Return the (x, y) coordinate for the center point of the cell that contains the specified text.  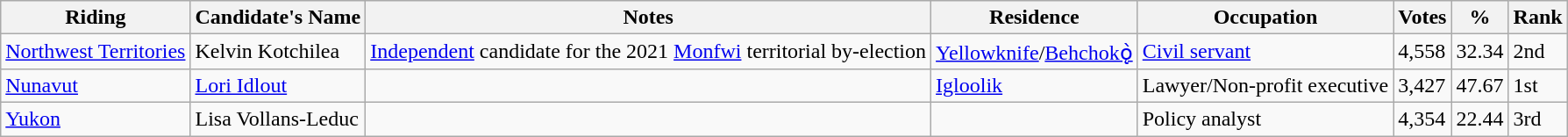
Votes (1422, 18)
22.44 (1480, 119)
Independent candidate for the 2021 Monfwi territorial by-election (649, 52)
Lawyer/Non-profit executive (1265, 85)
% (1480, 18)
Rank (1538, 18)
Notes (649, 18)
Yellowknife/Behchokǫ̀ (1035, 52)
Riding (96, 18)
1st (1538, 85)
2nd (1538, 52)
Lori Idlout (278, 85)
3rd (1538, 119)
Lisa Vollans-Leduc (278, 119)
47.67 (1480, 85)
Policy analyst (1265, 119)
Residence (1035, 18)
Occupation (1265, 18)
Kelvin Kotchilea (278, 52)
Igloolik (1035, 85)
4,558 (1422, 52)
32.34 (1480, 52)
Civil servant (1265, 52)
Northwest Territories (96, 52)
Nunavut (96, 85)
Yukon (96, 119)
Candidate's Name (278, 18)
3,427 (1422, 85)
4,354 (1422, 119)
